Determine the (X, Y) coordinate at the center of the cell enclosing the given text.  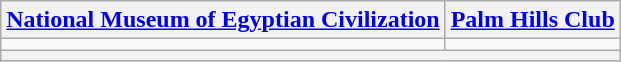
Palm Hills Club (532, 20)
National Museum of Egyptian Civilization (223, 20)
